Extract the [x, y] coordinate from the center of the cell holding the provided text.  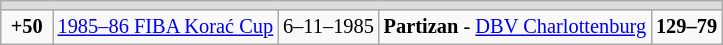
1985–86 FIBA Korać Cup [166, 27]
6–11–1985 [328, 27]
+50 [27, 27]
Partizan - DBV Charlottenburg [515, 27]
129–79 [686, 27]
